Scan for the cell matching the given text and deliver its [X, Y] coordinate at center. 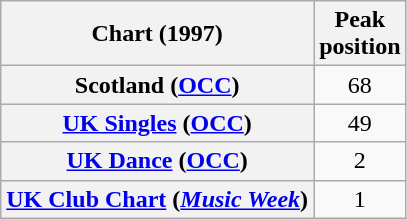
UK Singles (OCC) [158, 123]
1 [360, 199]
UK Club Chart (Music Week) [158, 199]
Scotland (OCC) [158, 85]
UK Dance (OCC) [158, 161]
Peak position [360, 34]
49 [360, 123]
68 [360, 85]
Chart (1997) [158, 34]
2 [360, 161]
